Capture the cell that displays the provided text and extract its [X, Y] central coordinate. 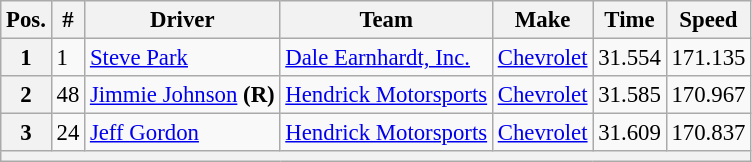
Pos. [26, 20]
3 [26, 133]
Jimmie Johnson (R) [182, 95]
Time [630, 20]
Driver [182, 20]
170.837 [708, 133]
# [68, 20]
Jeff Gordon [182, 133]
Dale Earnhardt, Inc. [386, 58]
31.609 [630, 133]
Team [386, 20]
Steve Park [182, 58]
24 [68, 133]
Make [542, 20]
170.967 [708, 95]
31.554 [630, 58]
171.135 [708, 58]
31.585 [630, 95]
48 [68, 95]
2 [26, 95]
Speed [708, 20]
